Return (x, y) of the center of cell containing provided text 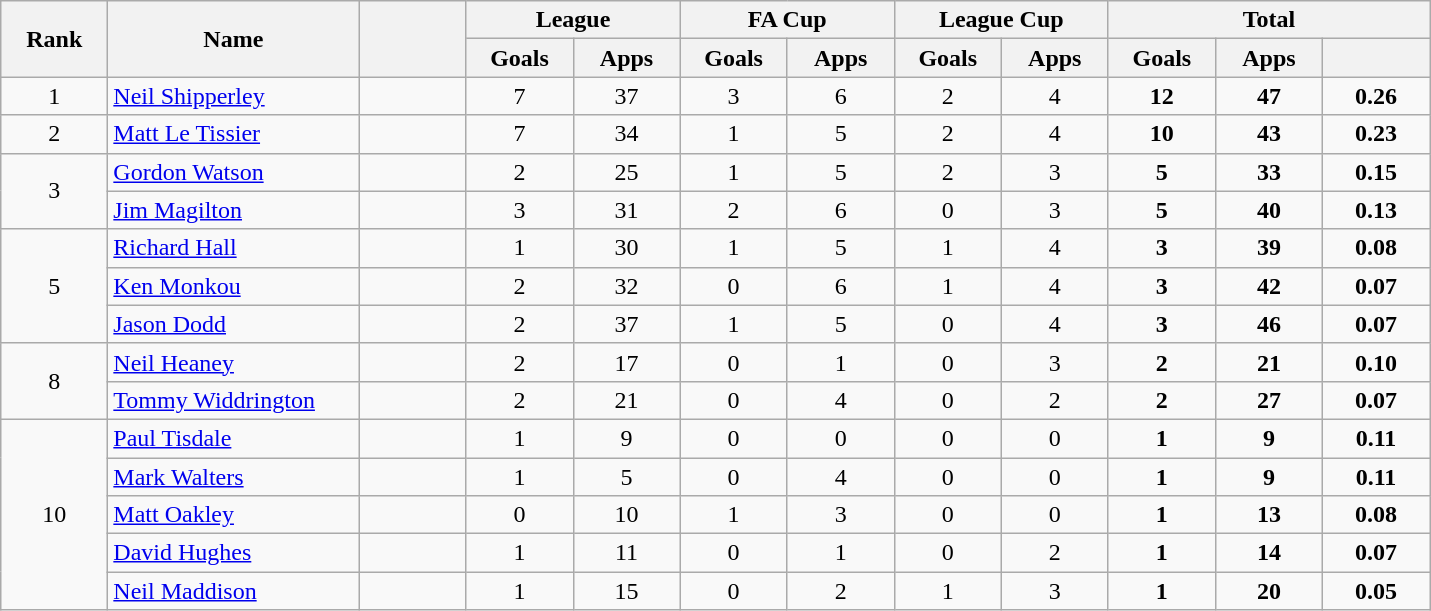
40 (1268, 210)
34 (626, 134)
Gordon Watson (234, 172)
11 (626, 553)
39 (1268, 248)
31 (626, 210)
David Hughes (234, 553)
League (573, 20)
Matt Oakley (234, 515)
Rank (54, 39)
17 (626, 362)
32 (626, 286)
33 (1268, 172)
27 (1268, 400)
Neil Shipperley (234, 96)
0.13 (1376, 210)
8 (54, 381)
FA Cup (787, 20)
Tommy Widdrington (234, 400)
0.10 (1376, 362)
Name (234, 39)
42 (1268, 286)
Neil Heaney (234, 362)
Richard Hall (234, 248)
Ken Monkou (234, 286)
25 (626, 172)
Matt Le Tissier (234, 134)
Paul Tisdale (234, 438)
League Cup (1001, 20)
Jason Dodd (234, 324)
14 (1268, 553)
Neil Maddison (234, 591)
46 (1268, 324)
20 (1268, 591)
30 (626, 248)
Total (1268, 20)
43 (1268, 134)
0.15 (1376, 172)
0.26 (1376, 96)
12 (1162, 96)
0.23 (1376, 134)
0.05 (1376, 591)
47 (1268, 96)
Mark Walters (234, 477)
Jim Magilton (234, 210)
13 (1268, 515)
15 (626, 591)
